For the text-containing cell, return its midpoint in [X, Y] coordinate format. 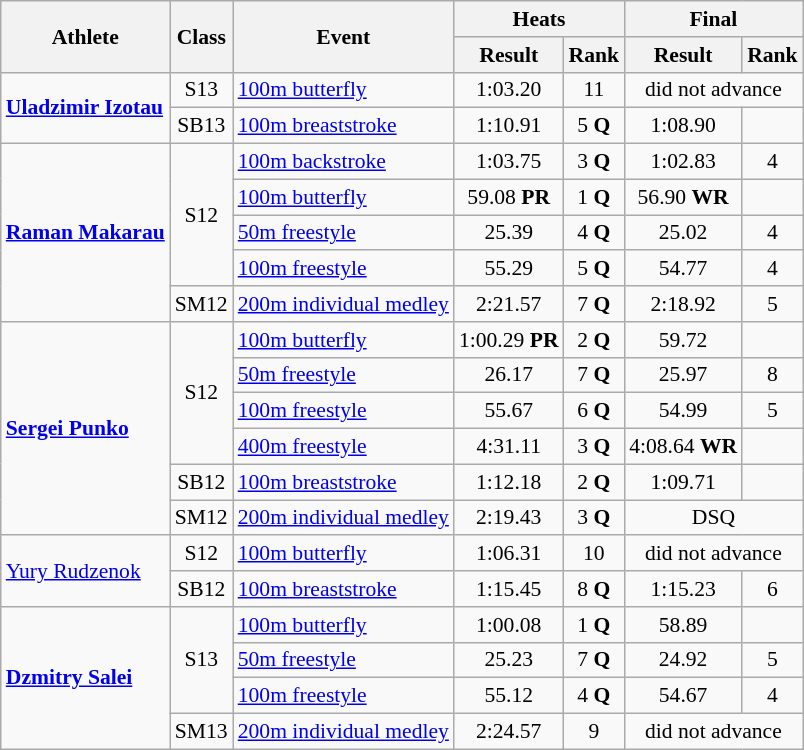
10 [594, 554]
SM13 [202, 732]
11 [594, 90]
1:02.83 [683, 162]
Dzmitry Salei [86, 678]
25.23 [509, 660]
1:12.18 [509, 482]
Event [344, 36]
25.39 [509, 233]
58.89 [683, 625]
6 Q [594, 411]
54.99 [683, 411]
DSQ [714, 518]
54.67 [683, 696]
1:09.71 [683, 482]
55.67 [509, 411]
Class [202, 36]
59.08 PR [509, 197]
2:18.92 [683, 304]
55.29 [509, 269]
2:24.57 [509, 732]
4:31.11 [509, 447]
8 [772, 375]
Final [714, 19]
6 [772, 589]
Uladzimir Izotau [86, 108]
55.12 [509, 696]
9 [594, 732]
1:00.29 PR [509, 340]
26.17 [509, 375]
Heats [539, 19]
24.92 [683, 660]
8 Q [594, 589]
54.77 [683, 269]
Raman Makarau [86, 233]
1:03.20 [509, 90]
1:00.08 [509, 625]
400m freestyle [344, 447]
1:10.91 [509, 126]
1:15.45 [509, 589]
25.97 [683, 375]
1:06.31 [509, 554]
59.72 [683, 340]
4:08.64 WR [683, 447]
1:03.75 [509, 162]
Yury Rudzenok [86, 572]
56.90 WR [683, 197]
Athlete [86, 36]
2:19.43 [509, 518]
2:21.57 [509, 304]
1:08.90 [683, 126]
25.02 [683, 233]
Sergei Punko [86, 429]
1:15.23 [683, 589]
SB13 [202, 126]
100m backstroke [344, 162]
